Locate the cell with the specified text and output its (X, Y) center coordinate. 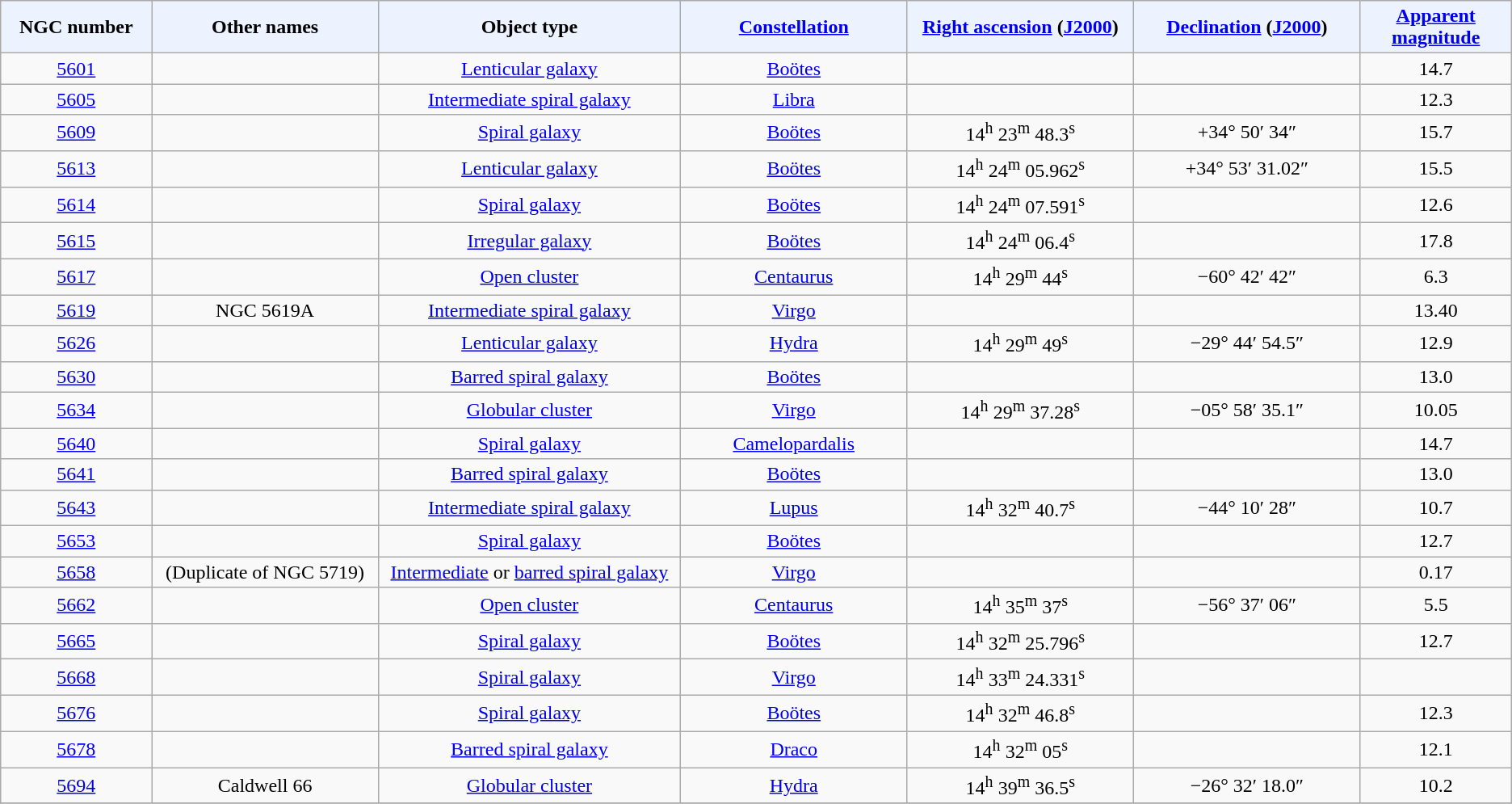
14h 29m 44s (1021, 276)
12.9 (1436, 344)
5614 (76, 205)
5653 (76, 541)
10.7 (1436, 507)
14h 23m 48.3s (1021, 133)
+34° 50′ 34″ (1247, 133)
15.5 (1436, 168)
14h 24m 06.4s (1021, 241)
14h 29m 49s (1021, 344)
5613 (76, 168)
5630 (76, 377)
5643 (76, 507)
12.1 (1436, 750)
−56° 37′ 06″ (1247, 606)
Other names (265, 27)
5662 (76, 606)
5601 (76, 69)
13.40 (1436, 310)
Irregular galaxy (529, 241)
14h 29m 37.28s (1021, 410)
14h 32m 40.7s (1021, 507)
(Duplicate of NGC 5719) (265, 572)
5.5 (1436, 606)
NGC 5619A (265, 310)
−05° 58′ 35.1″ (1247, 410)
5676 (76, 713)
Caldwell 66 (265, 785)
0.17 (1436, 572)
Lupus (793, 507)
NGC number (76, 27)
15.7 (1436, 133)
Object type (529, 27)
5640 (76, 444)
Intermediate or barred spiral galaxy (529, 572)
14h 32m 46.8s (1021, 713)
6.3 (1436, 276)
14h 33m 24.331s (1021, 677)
−44° 10′ 28″ (1247, 507)
5615 (76, 241)
5694 (76, 785)
5605 (76, 99)
Right ascension (J2000) (1021, 27)
5609 (76, 133)
5626 (76, 344)
14h 39m 36.5s (1021, 785)
+34° 53′ 31.02″ (1247, 168)
5658 (76, 572)
10.2 (1436, 785)
14h 24m 07.591s (1021, 205)
14h 32m 25.796s (1021, 642)
−29° 44′ 54.5″ (1247, 344)
14h 32m 05s (1021, 750)
−60° 42′ 42″ (1247, 276)
14h 24m 05.962s (1021, 168)
5678 (76, 750)
Apparent magnitude (1436, 27)
14h 35m 37s (1021, 606)
−26° 32′ 18.0″ (1247, 785)
Draco (793, 750)
5617 (76, 276)
Declination (J2000) (1247, 27)
12.6 (1436, 205)
5634 (76, 410)
10.05 (1436, 410)
Libra (793, 99)
5665 (76, 642)
5619 (76, 310)
5668 (76, 677)
Camelopardalis (793, 444)
5641 (76, 474)
17.8 (1436, 241)
Constellation (793, 27)
